Find where the given text appears and provide that cell's center as [x, y] coordinate. 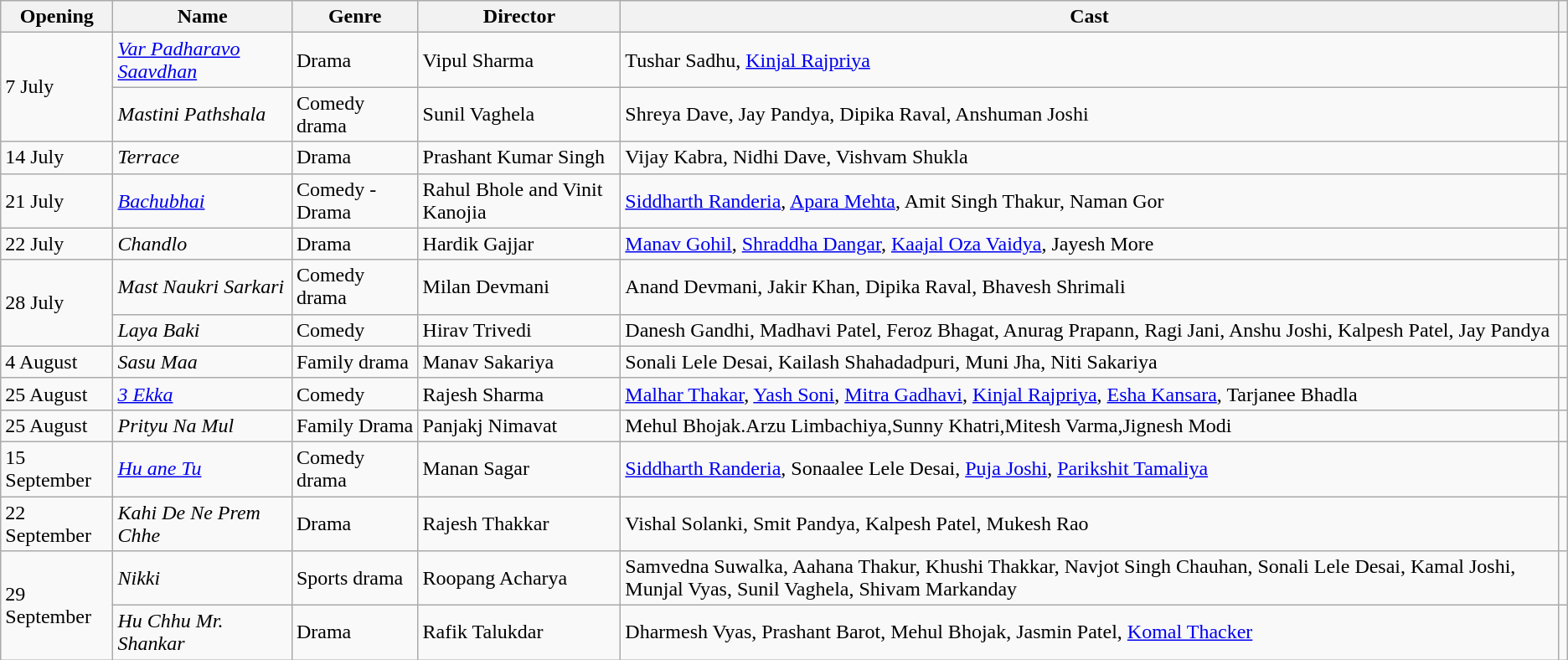
15 September [57, 469]
Vipul Sharma [519, 60]
Terrace [203, 157]
Hu Chhu Mr. Shankar [203, 633]
Prityu Na Mul [203, 425]
Manav Gohil, Shraddha Dangar, Kaajal Oza Vaidya, Jayesh More [1089, 244]
22 July [57, 244]
Manan Sagar [519, 469]
Bachubhai [203, 201]
Rahul Bhole and Vinit Kanojia [519, 201]
Kahi De Ne Prem Chhe [203, 523]
Chandlo [203, 244]
Hu ane Tu [203, 469]
Samvedna Suwalka, Aahana Thakur, Khushi Thakkar, Navjot Singh Chauhan, Sonali Lele Desai, Kamal Joshi, Munjal Vyas, Sunil Vaghela, Shivam Markanday [1089, 578]
Vishal Solanki, Smit Pandya, Kalpesh Patel, Mukesh Rao [1089, 523]
Tushar Sadhu, Kinjal Rajpriya [1089, 60]
Opening [57, 17]
Vijay Kabra, Nidhi Dave, Vishvam Shukla [1089, 157]
Sonali Lele Desai, Kailash Shahadadpuri, Muni Jha, Niti Sakariya [1089, 362]
Sasu Maa [203, 362]
Hirav Trivedi [519, 330]
21 July [57, 201]
Comedy - Drama [355, 201]
Panjakj Nimavat [519, 425]
22 September [57, 523]
Rafik Talukdar [519, 633]
Sports drama [355, 578]
28 July [57, 303]
Family drama [355, 362]
Prashant Kumar Singh [519, 157]
Genre [355, 17]
14 July [57, 157]
Dharmesh Vyas, Prashant Barot, Mehul Bhojak, Jasmin Patel, Komal Thacker [1089, 633]
Nikki [203, 578]
Var Padharavo Saavdhan [203, 60]
Sunil Vaghela [519, 114]
Danesh Gandhi, Madhavi Patel, Feroz Bhagat, Anurag Prapann, Ragi Jani, Anshu Joshi, Kalpesh Patel, Jay Pandya [1089, 330]
Family Drama [355, 425]
29 September [57, 606]
Anand Devmani, Jakir Khan, Dipika Raval, Bhavesh Shrimali [1089, 286]
Mastini Pathshala [203, 114]
Name [203, 17]
Cast [1089, 17]
Mast Naukri Sarkari [203, 286]
Malhar Thakar, Yash Soni, Mitra Gadhavi, Kinjal Rajpriya, Esha Kansara, Tarjanee Bhadla [1089, 394]
Siddharth Randeria, Sonaalee Lele Desai, Puja Joshi, Parikshit Tamaliya [1089, 469]
Rajesh Thakkar [519, 523]
Director [519, 17]
3 Ekka [203, 394]
Milan Devmani [519, 286]
Mehul Bhojak.Arzu Limbachiya,Sunny Khatri,Mitesh Varma,Jignesh Modi [1089, 425]
Laya Baki [203, 330]
4 August [57, 362]
Roopang Acharya [519, 578]
Siddharth Randeria, Apara Mehta, Amit Singh Thakur, Naman Gor [1089, 201]
Rajesh Sharma [519, 394]
Manav Sakariya [519, 362]
7 July [57, 87]
Hardik Gajjar [519, 244]
Shreya Dave, Jay Pandya, Dipika Raval, Anshuman Joshi [1089, 114]
